Find where the given text appears and provide that cell's center as [X, Y] coordinate. 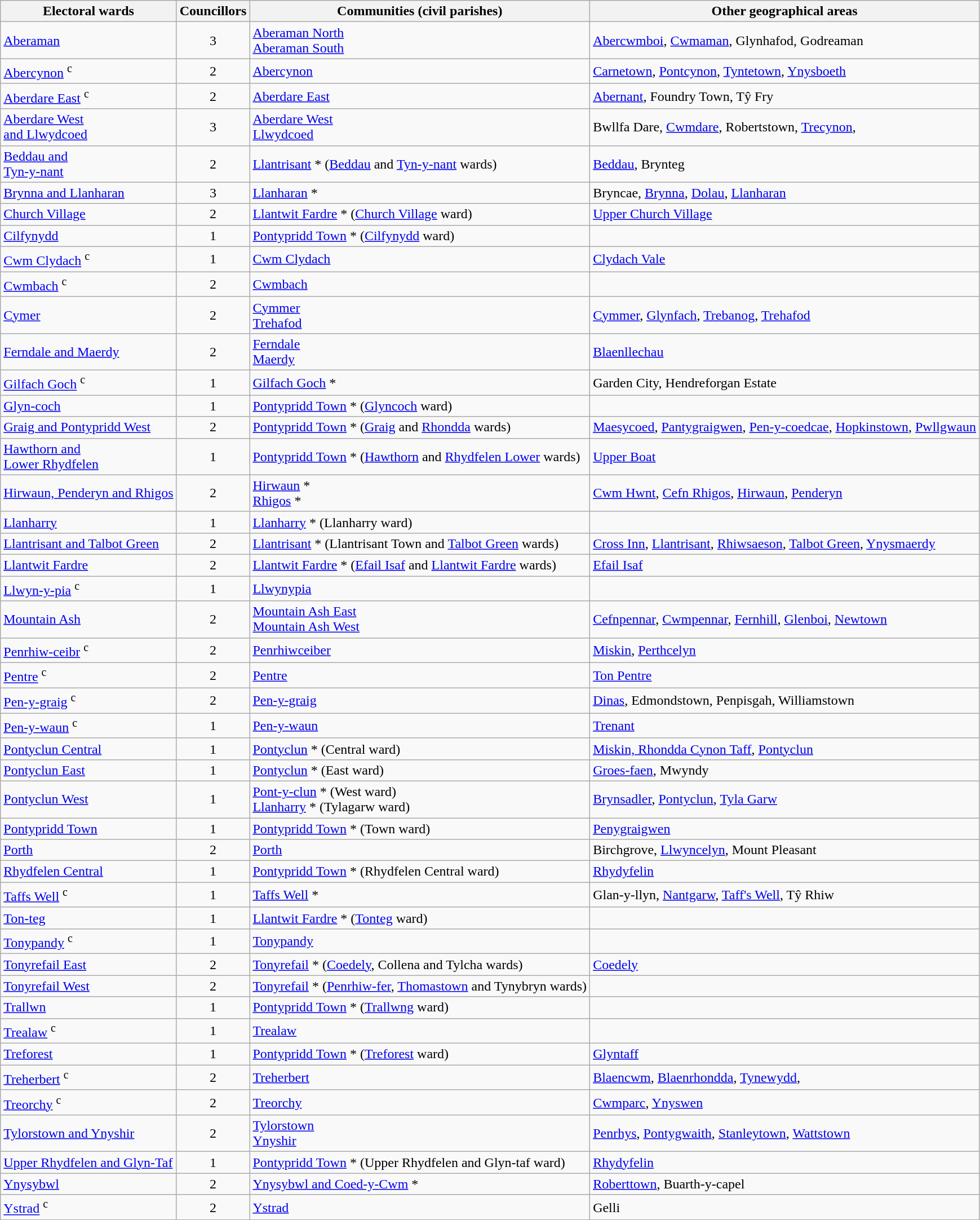
Cwm Clydach [420, 259]
Treherbert c [88, 1078]
Pen-y-waun [420, 726]
Abercynon [420, 71]
FerndaleMaerdy [420, 352]
Llanharan * [420, 193]
Llwyn-y-pia c [88, 589]
Tylorstown and Ynyshir [88, 1133]
Gelli [784, 1208]
Penrhys, Pontygwaith, Stanleytown, Wattstown [784, 1133]
Treherbert [420, 1078]
Penrhiwceiber [420, 651]
Pontypridd Town [88, 829]
Bwllfa Dare, Cwmdare, Robertstown, Trecynon, [784, 127]
Taffs Well * [420, 895]
Blaencwm, Blaenrhondda, Tynewydd, [784, 1078]
Penrhiw-ceibr c [88, 651]
Llantrisant and Talbot Green [88, 543]
Pen-y-waun c [88, 726]
Llantrisant * (Beddau and Tyn-y-nant wards) [420, 163]
Dinas, Edmondstown, Penpisgah, Williamstown [784, 700]
Cwmbach c [88, 284]
Pontypridd Town * (Town ward) [420, 829]
Brynna and Llanharan [88, 193]
Glyn-coch [88, 406]
Aberdare Westand Llwydcoed [88, 127]
Ton-teg [88, 918]
Mountain Ash [88, 619]
Blaenllechau [784, 352]
Tonyrefail West [88, 986]
Trenant [784, 726]
Upper Rhydfelen and Glyn-Taf [88, 1162]
Trealaw [420, 1031]
Gilfach Goch * [420, 383]
CymmerTrehafod [420, 315]
Treforest [88, 1054]
Groes-faen, Mwyndy [784, 770]
Pen-y-graig [420, 700]
Penygraigwen [784, 829]
Tonyrefail East [88, 965]
Pontypridd Town * (Rhydfelen Central ward) [420, 872]
Pontypridd Town * (Upper Rhydfelen and Glyn-taf ward) [420, 1162]
Bryncae, Brynna, Dolau, Llanharan [784, 193]
Aberaman NorthAberaman South [420, 41]
Llanharry [88, 522]
Tonypandy [420, 941]
Cross Inn, Llantrisant, Rhiwsaeson, Talbot Green, Ynysmaerdy [784, 543]
Ton Pentre [784, 675]
Church Village [88, 214]
Treorchy [420, 1103]
Gilfach Goch c [88, 383]
Pontyclun Central [88, 749]
Pen-y-graig c [88, 700]
Llantwit Fardre * (Tonteg ward) [420, 918]
Taffs Well c [88, 895]
Mountain Ash EastMountain Ash West [420, 619]
Pentre c [88, 675]
Coedely [784, 965]
Birchgrove, Llwyncelyn, Mount Pleasant [784, 850]
Hirwaun *Rhigos * [420, 493]
Ystrad [420, 1208]
Cefnpennar, Cwmpennar, Fernhill, Glenboi, Newtown [784, 619]
Abercwmboi, Cwmaman, Glynhafod, Godreaman [784, 41]
Pontyclun West [88, 799]
Pontypridd Town * (Hawthorn and Rhydfelen Lower wards) [420, 457]
Llwynypia [420, 589]
Aberdare East c [88, 96]
Abercynon c [88, 71]
Garden City, Hendreforgan Estate [784, 383]
Ystrad c [88, 1208]
Rhydfelen Central [88, 872]
Ferndale and Maerdy [88, 352]
Trallwn [88, 1007]
Tonypandy c [88, 941]
Pontyclun * (Central ward) [420, 749]
Hirwaun, Penderyn and Rhigos [88, 493]
Pontypridd Town * (Glyncoch ward) [420, 406]
Cwmparc, Ynyswen [784, 1103]
Abernant, Foundry Town, Tŷ Fry [784, 96]
Trealaw c [88, 1031]
Ynysybwl [88, 1184]
Miskin, Rhondda Cynon Taff, Pontyclun [784, 749]
Pontyclun * (East ward) [420, 770]
Cymer [88, 315]
Pontypridd Town * (Graig and Rhondda wards) [420, 427]
Clydach Vale [784, 259]
TylorstownYnyshir [420, 1133]
Tonyrefail * (Coedely, Collena and Tylcha wards) [420, 965]
Hawthorn andLower Rhydfelen [88, 457]
Aberaman [88, 41]
Aberdare East [420, 96]
Ynysybwl and Coed-y-Cwm * [420, 1184]
Councillors [213, 11]
Cwmbach [420, 284]
Pont-y-clun * (West ward)Llanharry * (Tylagarw ward) [420, 799]
Maesycoed, Pantygraigwen, Pen-y-coedcae, Hopkinstown, Pwllgwaun [784, 427]
Treorchy c [88, 1103]
Other geographical areas [784, 11]
Beddau andTyn-y-nant [88, 163]
Llanharry * (Llanharry ward) [420, 522]
Llantwit Fardre * (Efail Isaf and Llantwit Fardre wards) [420, 565]
Pontyclun East [88, 770]
Brynsadler, Pontyclun, Tyla Garw [784, 799]
Communities (civil parishes) [420, 11]
Upper Church Village [784, 214]
Cilfynydd [88, 236]
Glyntaff [784, 1054]
Carnetown, Pontcynon, Tyntetown, Ynysboeth [784, 71]
Llantwit Fardre [88, 565]
Electoral wards [88, 11]
Miskin, Perthcelyn [784, 651]
Beddau, Brynteg [784, 163]
Llantrisant * (Llantrisant Town and Talbot Green wards) [420, 543]
Cymmer, Glynfach, Trebanog, Trehafod [784, 315]
Llantwit Fardre * (Church Village ward) [420, 214]
Pontypridd Town * (Cilfynydd ward) [420, 236]
Upper Boat [784, 457]
Cwm Clydach c [88, 259]
Pontypridd Town * (Trallwng ward) [420, 1007]
Roberttown, Buarth-y-capel [784, 1184]
Pontypridd Town * (Treforest ward) [420, 1054]
Pentre [420, 675]
Glan-y-llyn, Nantgarw, Taff's Well, Tŷ Rhiw [784, 895]
Graig and Pontypridd West [88, 427]
Efail Isaf [784, 565]
Cwm Hwnt, Cefn Rhigos, Hirwaun, Penderyn [784, 493]
Tonyrefail * (Penrhiw-fer, Thomastown and Tynybryn wards) [420, 986]
Aberdare WestLlwydcoed [420, 127]
